Scan for the cell matching the given text and deliver its [X, Y] coordinate at center. 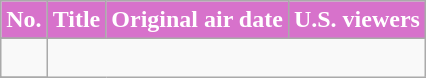
Original air date [198, 20]
Title [76, 20]
U.S. viewers [356, 20]
No. [24, 20]
